Pinpoint the cell where the given text exists, returning its [x, y] midpoint coordinate. 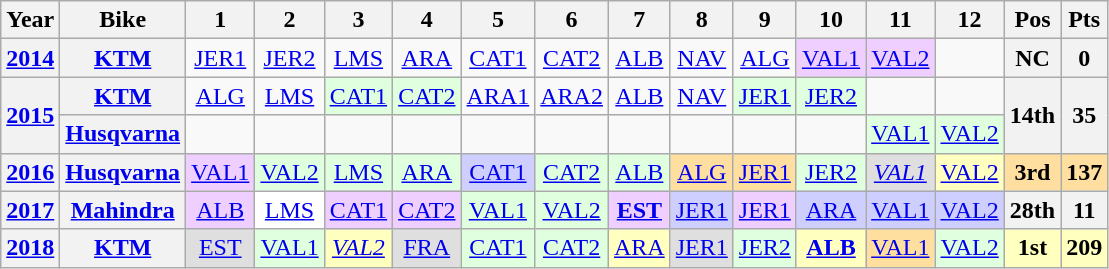
28th [1032, 210]
2015 [30, 115]
3 [358, 20]
0 [1084, 58]
1 [220, 20]
FRA [427, 248]
Pos [1032, 20]
3rd [1032, 172]
Bike [123, 20]
8 [702, 20]
2016 [30, 172]
4 [427, 20]
ARA2 [572, 96]
35 [1084, 115]
Pts [1084, 20]
2018 [30, 248]
14th [1032, 115]
9 [764, 20]
209 [1084, 248]
7 [639, 20]
Mahindra [123, 210]
2014 [30, 58]
2 [290, 20]
Year [30, 20]
1st [1032, 248]
6 [572, 20]
12 [970, 20]
2017 [30, 210]
10 [830, 20]
NC [1032, 58]
ARA1 [498, 96]
137 [1084, 172]
5 [498, 20]
